Determine the (X, Y) coordinate at the center of the cell enclosing the given text.  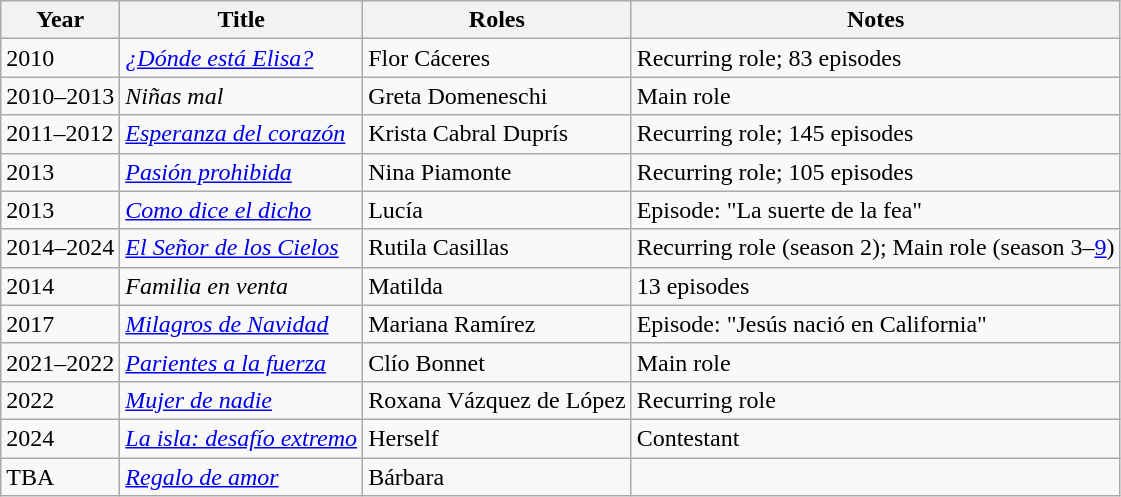
Recurring role; 145 episodes (876, 134)
2011–2012 (60, 134)
Parientes a la fuerza (242, 362)
Roles (497, 20)
Esperanza del corazón (242, 134)
Como dice el dicho (242, 210)
2021–2022 (60, 362)
2010 (60, 58)
Mariana Ramírez (497, 324)
Recurring role; 83 episodes (876, 58)
2022 (60, 400)
Title (242, 20)
2017 (60, 324)
Matilda (497, 286)
¿Dónde está Elisa? (242, 58)
Rutila Casillas (497, 248)
Lucía (497, 210)
Milagros de Navidad (242, 324)
Regalo de amor (242, 477)
TBA (60, 477)
Pasión prohibida (242, 172)
13 episodes (876, 286)
Episode: "Jesús nació en California" (876, 324)
2010–2013 (60, 96)
Flor Cáceres (497, 58)
Roxana Vázquez de López (497, 400)
Clío Bonnet (497, 362)
La isla: desafío extremo (242, 438)
Familia en venta (242, 286)
Bárbara (497, 477)
Recurring role (876, 400)
El Señor de los Cielos (242, 248)
Recurring role; 105 episodes (876, 172)
Krista Cabral Duprís (497, 134)
Episode: "La suerte de la fea" (876, 210)
Niñas mal (242, 96)
Greta Domeneschi (497, 96)
Year (60, 20)
Nina Piamonte (497, 172)
Herself (497, 438)
Notes (876, 20)
2014 (60, 286)
Recurring role (season 2); Main role (season 3–9) (876, 248)
Mujer de nadie (242, 400)
2014–2024 (60, 248)
Contestant (876, 438)
2024 (60, 438)
